Return [x, y] of the center of cell containing provided text 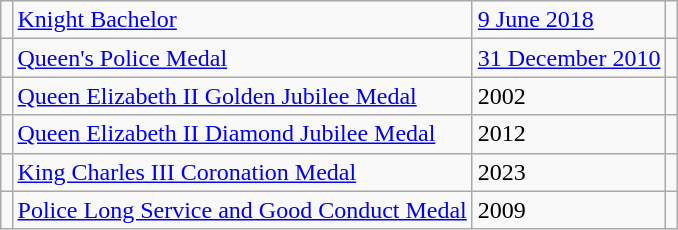
King Charles III Coronation Medal [242, 172]
Knight Bachelor [242, 20]
Police Long Service and Good Conduct Medal [242, 210]
Queen Elizabeth II Golden Jubilee Medal [242, 96]
2012 [569, 134]
2023 [569, 172]
Queen's Police Medal [242, 58]
9 June 2018 [569, 20]
Queen Elizabeth II Diamond Jubilee Medal [242, 134]
2009 [569, 210]
2002 [569, 96]
31 December 2010 [569, 58]
